Capture the cell that displays the provided text and extract its [X, Y] central coordinate. 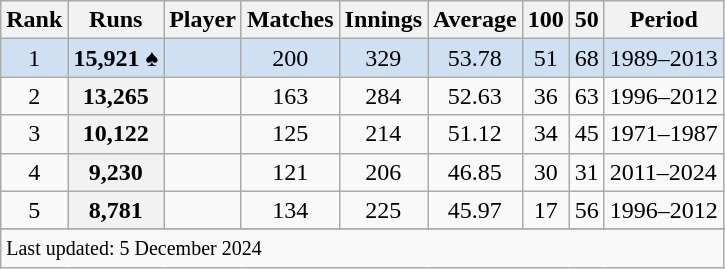
56 [586, 210]
46.85 [476, 172]
225 [383, 210]
Last updated: 5 December 2024 [362, 248]
45.97 [476, 210]
329 [383, 58]
Innings [383, 20]
4 [34, 172]
10,122 [116, 134]
2 [34, 96]
5 [34, 210]
134 [290, 210]
50 [586, 20]
Runs [116, 20]
13,265 [116, 96]
Period [664, 20]
30 [546, 172]
121 [290, 172]
3 [34, 134]
2011–2024 [664, 172]
15,921 ♠ [116, 58]
34 [546, 134]
206 [383, 172]
31 [586, 172]
63 [586, 96]
Rank [34, 20]
68 [586, 58]
51.12 [476, 134]
45 [586, 134]
52.63 [476, 96]
Matches [290, 20]
36 [546, 96]
163 [290, 96]
214 [383, 134]
51 [546, 58]
1971–1987 [664, 134]
Player [203, 20]
9,230 [116, 172]
1 [34, 58]
17 [546, 210]
Average [476, 20]
1989–2013 [664, 58]
200 [290, 58]
284 [383, 96]
8,781 [116, 210]
125 [290, 134]
100 [546, 20]
53.78 [476, 58]
